Search for the cell housing the specified text and yield its [X, Y] center coordinate. 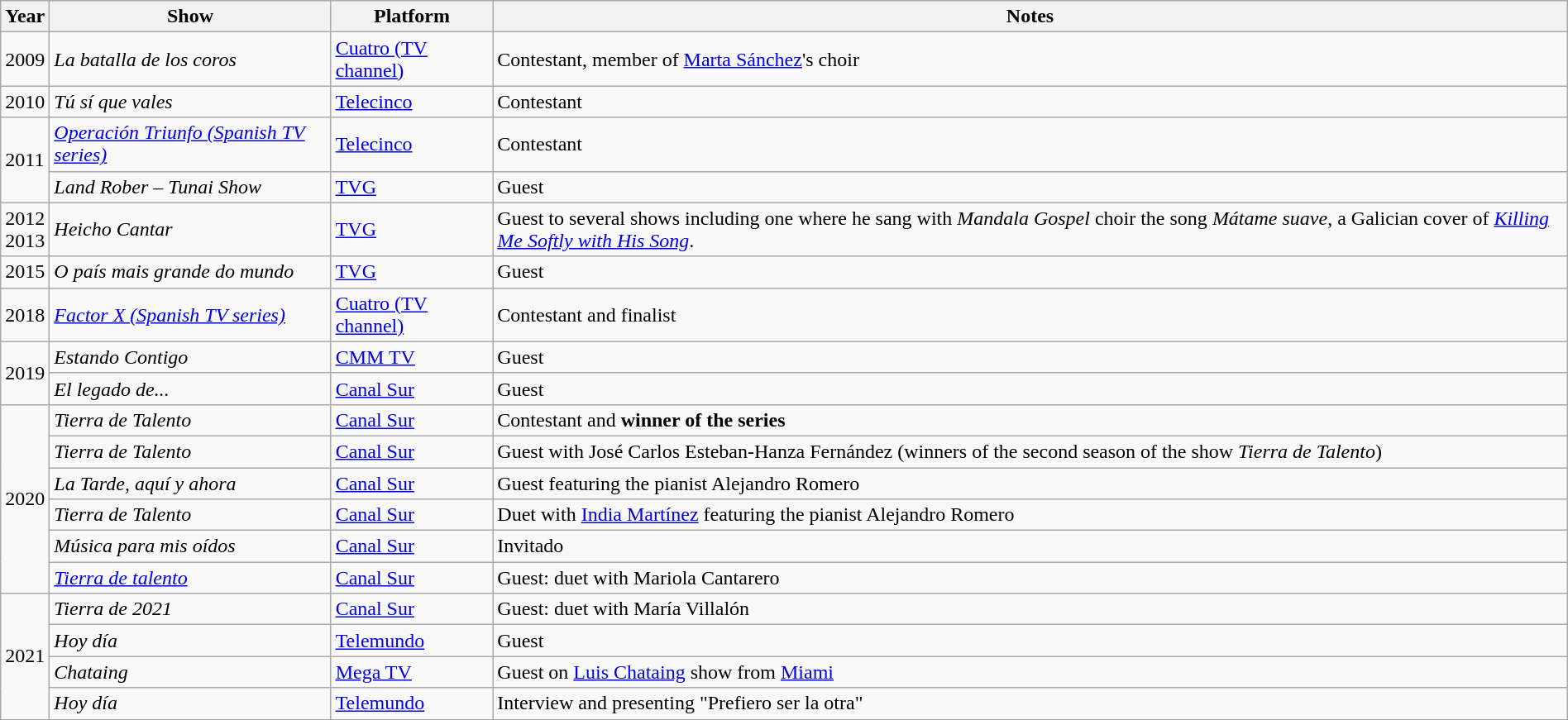
Invitado [1030, 546]
CMM TV [412, 357]
2011 [25, 160]
2015 [25, 272]
Year [25, 17]
Tú sí que vales [190, 102]
O país mais grande do mundo [190, 272]
Música para mis oídos [190, 546]
Notes [1030, 17]
Guest: duet with María Villalón [1030, 609]
Interview and presenting "Prefiero ser la otra" [1030, 703]
Guest with José Carlos Esteban-Hanza Fernández (winners of the second season of the show Tierra de Talento) [1030, 451]
2010 [25, 102]
2020 [25, 498]
La batalla de los coros [190, 60]
Factor X (Spanish TV series) [190, 314]
Land Rober – Tunai Show [190, 187]
2018 [25, 314]
Mega TV [412, 672]
Guest: duet with Mariola Cantarero [1030, 578]
La Tarde, aquí y ahora [190, 484]
Contestant and finalist [1030, 314]
Guest featuring the pianist Alejandro Romero [1030, 484]
Platform [412, 17]
2009 [25, 60]
Chataing [190, 672]
20122013 [25, 230]
Duet with India Martínez featuring the pianist Alejandro Romero [1030, 515]
2019 [25, 373]
2021 [25, 656]
Guest on Luis Chataing show from Miami [1030, 672]
Tierra de 2021 [190, 609]
Operación Triunfo (Spanish TV series) [190, 144]
Heicho Cantar [190, 230]
Contestant, member of Marta Sánchez's choir [1030, 60]
El legado de... [190, 389]
Tierra de talento [190, 578]
Estando Contigo [190, 357]
Show [190, 17]
Contestant and winner of the series [1030, 420]
